Locate the cell with the specified text and output its (X, Y) center coordinate. 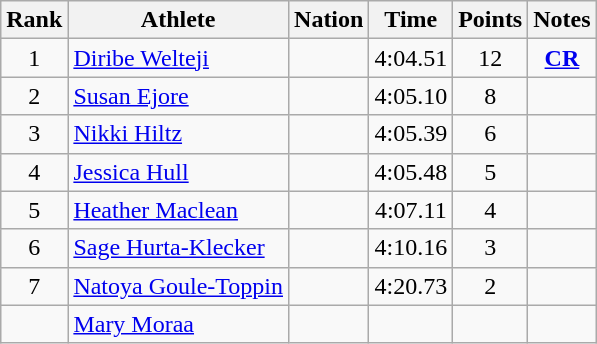
CR (562, 58)
Jessica Hull (178, 172)
4:20.73 (411, 286)
Nation (329, 20)
4:04.51 (411, 58)
Natoya Goule-Toppin (178, 286)
Diribe Welteji (178, 58)
Nikki Hiltz (178, 134)
Heather Maclean (178, 210)
1 (34, 58)
Athlete (178, 20)
8 (490, 96)
Sage Hurta-Klecker (178, 248)
7 (34, 286)
Notes (562, 20)
Susan Ejore (178, 96)
Time (411, 20)
Mary Moraa (178, 324)
4:05.48 (411, 172)
4:10.16 (411, 248)
4:05.39 (411, 134)
4:05.10 (411, 96)
12 (490, 58)
Rank (34, 20)
Points (490, 20)
4:07.11 (411, 210)
